Output the [x, y] coordinate of the center of the cell containing the given text.  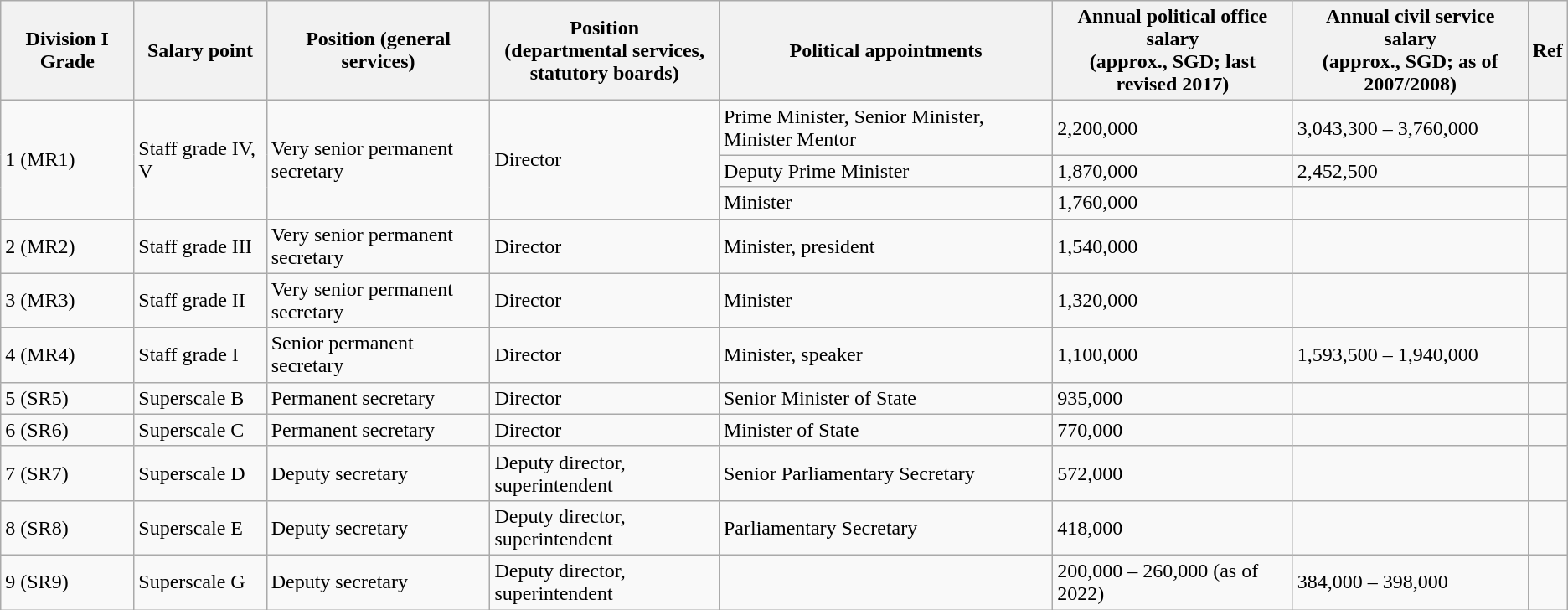
7 (SR7) [67, 473]
1,760,000 [1173, 203]
1 (MR1) [67, 159]
Position(departmental services,statutory boards) [605, 50]
1,100,000 [1173, 355]
9 (SR9) [67, 582]
8 (SR8) [67, 528]
935,000 [1173, 398]
Senior Minister of State [885, 398]
4 (MR4) [67, 355]
Staff grade III [200, 246]
1,320,000 [1173, 300]
Superscale G [200, 582]
2,200,000 [1173, 127]
Annual civil service salary(approx., SGD; as of 2007/2008) [1411, 50]
3 (MR3) [67, 300]
384,000 – 398,000 [1411, 582]
Superscale B [200, 398]
572,000 [1173, 473]
Ref [1548, 50]
Prime Minister, Senior Minister, Minister Mentor [885, 127]
Staff grade IV, V [200, 159]
Senior permanent secretary [379, 355]
Minister of State [885, 430]
2,452,500 [1411, 171]
Political appointments [885, 50]
Superscale E [200, 528]
Senior Parliamentary Secretary [885, 473]
3,043,300 – 3,760,000 [1411, 127]
Annual political office salary(approx., SGD; last revised 2017) [1173, 50]
Staff grade II [200, 300]
1,540,000 [1173, 246]
Minister, president [885, 246]
Deputy Prime Minister [885, 171]
200,000 – 260,000 (as of 2022) [1173, 582]
Superscale C [200, 430]
Salary point [200, 50]
Position (general services) [379, 50]
Superscale D [200, 473]
418,000 [1173, 528]
6 (SR6) [67, 430]
Division I Grade [67, 50]
Parliamentary Secretary [885, 528]
Minister, speaker [885, 355]
1,593,500 – 1,940,000 [1411, 355]
1,870,000 [1173, 171]
2 (MR2) [67, 246]
5 (SR5) [67, 398]
770,000 [1173, 430]
Staff grade I [200, 355]
